Return the [X, Y] coordinate for the center point of the cell that contains the specified text.  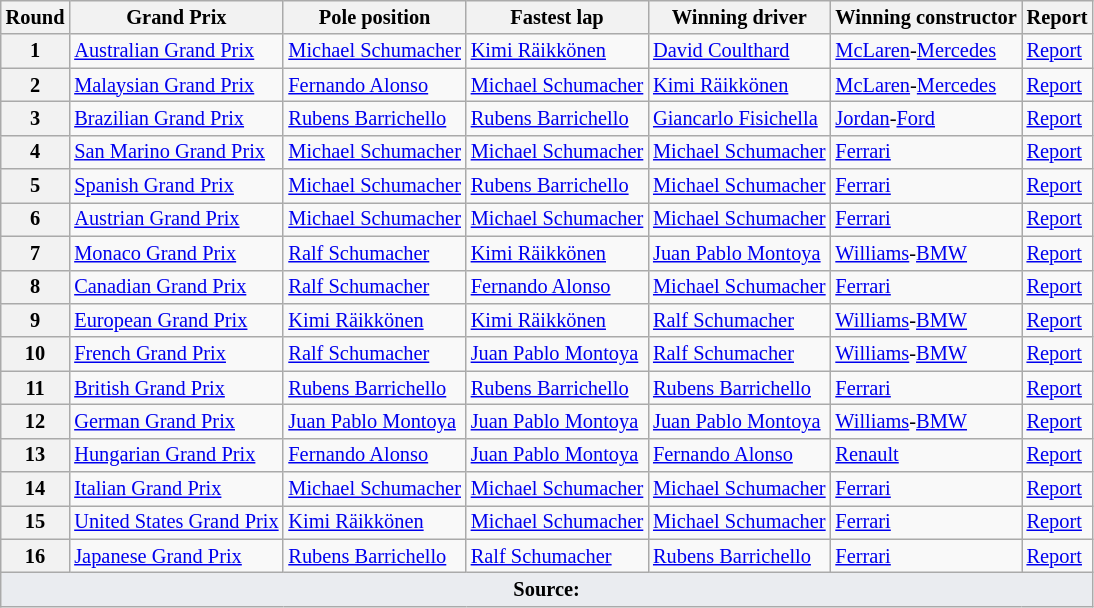
Giancarlo Fisichella [739, 118]
Renault [926, 455]
David Coulthard [739, 51]
Spanish Grand Prix [176, 186]
15 [36, 522]
British Grand Prix [176, 388]
Winning driver [739, 17]
8 [36, 287]
2 [36, 85]
7 [36, 253]
Hungarian Grand Prix [176, 455]
12 [36, 421]
4 [36, 152]
Monaco Grand Prix [176, 253]
European Grand Prix [176, 320]
Italian Grand Prix [176, 489]
3 [36, 118]
French Grand Prix [176, 354]
Pole position [374, 17]
San Marino Grand Prix [176, 152]
Grand Prix [176, 17]
Japanese Grand Prix [176, 556]
Source: [547, 589]
Canadian Grand Prix [176, 287]
Malaysian Grand Prix [176, 85]
Australian Grand Prix [176, 51]
14 [36, 489]
11 [36, 388]
13 [36, 455]
Fastest lap [557, 17]
German Grand Prix [176, 421]
United States Grand Prix [176, 522]
10 [36, 354]
9 [36, 320]
6 [36, 219]
Austrian Grand Prix [176, 219]
5 [36, 186]
1 [36, 51]
16 [36, 556]
Round [36, 17]
Winning constructor [926, 17]
Jordan-Ford [926, 118]
Brazilian Grand Prix [176, 118]
